Pinpoint the cell where the given text exists, returning its (x, y) midpoint coordinate. 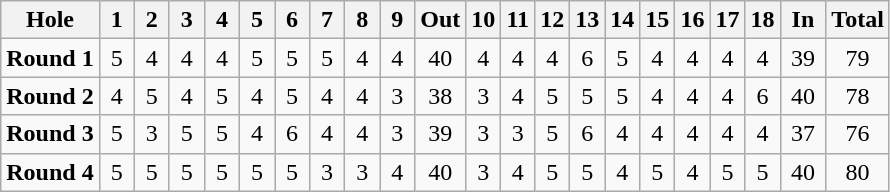
Total (858, 20)
15 (658, 20)
1 (116, 20)
Round 4 (50, 172)
2 (152, 20)
14 (622, 20)
Round 3 (50, 134)
10 (484, 20)
9 (398, 20)
16 (692, 20)
Out (440, 20)
7 (328, 20)
12 (552, 20)
80 (858, 172)
79 (858, 58)
37 (803, 134)
8 (362, 20)
38 (440, 96)
17 (728, 20)
13 (588, 20)
18 (762, 20)
11 (518, 20)
Round 2 (50, 96)
In (803, 20)
76 (858, 134)
78 (858, 96)
Hole (50, 20)
Round 1 (50, 58)
